Detect which cell encompasses the target text, then output its (x, y) center coordinate. 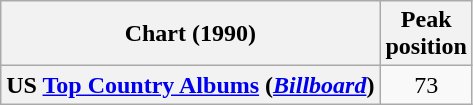
Chart (1990) (190, 34)
Peakposition (426, 34)
US Top Country Albums (Billboard) (190, 85)
73 (426, 85)
